Find where the given text appears and provide that cell's center as [X, Y] coordinate. 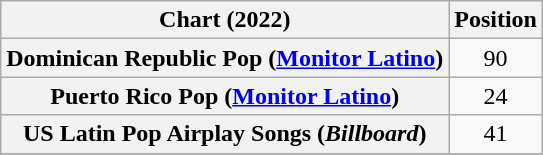
Position [496, 20]
Puerto Rico Pop (Monitor Latino) [225, 96]
90 [496, 58]
US Latin Pop Airplay Songs (Billboard) [225, 134]
Dominican Republic Pop (Monitor Latino) [225, 58]
Chart (2022) [225, 20]
41 [496, 134]
24 [496, 96]
